Output the (X, Y) coordinate of the center of the cell containing the given text.  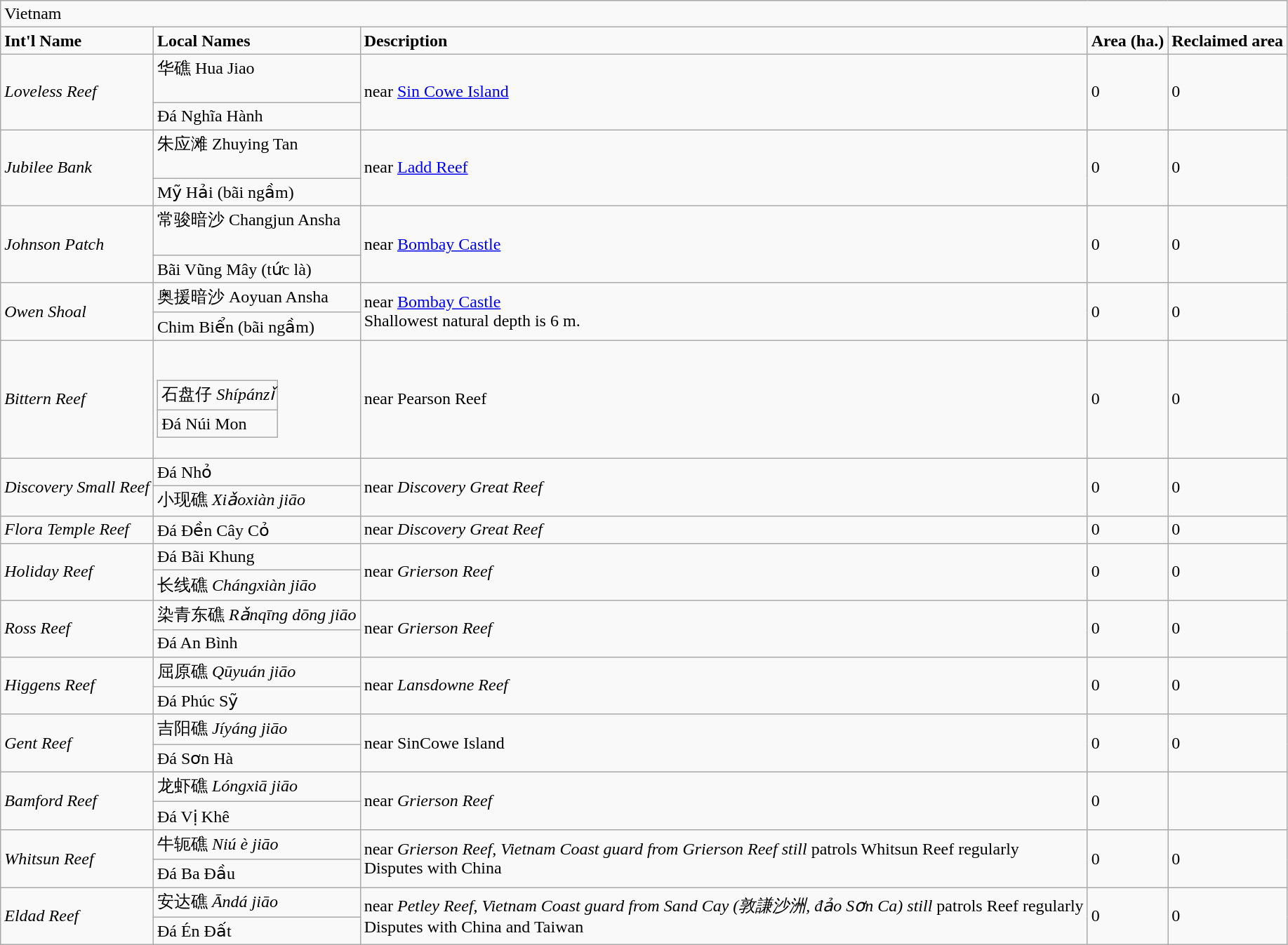
Higgens Reef (77, 685)
奥援暗沙 Aoyuan Ansha (257, 297)
常骏暗沙 Changjun Ansha (257, 231)
Holiday Reef (77, 572)
Chim Biển (bãi ngầm) (257, 326)
Đá Sơn Hà (257, 758)
Đá Nhỏ (257, 472)
Đá Én Đất (257, 931)
Bãi Vũng Mây (tức là) (257, 269)
near Ladd Reef (724, 167)
石盘仔 Shípánzǐ (218, 396)
安达礁 Āndá jiāo (257, 902)
龙虾礁 Lóngxiā jiāo (257, 787)
near Sin Cowe Island (724, 92)
Đá An Bình (257, 643)
华礁 Hua Jiao (257, 79)
Bittern Reef (77, 399)
near Pearson Reef (724, 399)
Ross Reef (77, 629)
Eldad Reef (77, 916)
小现礁 Xiǎoxiàn jiāo (257, 501)
Jubilee Bank (77, 167)
石盘仔 Shípánzǐ Đá Núi Mon (257, 399)
Owen Shoal (77, 311)
Đá Đền Cây Cỏ (257, 530)
吉阳礁 Jíyáng jiāo (257, 730)
Whitsun Reef (77, 858)
Mỹ Hải (bãi ngầm) (257, 192)
朱应滩 Zhuying Tan (257, 154)
Đá Phúc Sỹ (257, 701)
Bamford Reef (77, 800)
near Lansdowne Reef (724, 685)
Loveless Reef (77, 92)
Johnson Patch (77, 244)
Int'l Name (77, 41)
Đá Ba Đầu (257, 873)
Đá Núi Mon (218, 424)
near Grierson Reef, Vietnam Coast guard from Grierson Reef still patrols Whitsun Reef regularlyDisputes with China (724, 858)
染青东礁 Rǎnqīng dōng jiāo (257, 615)
长线礁 Chángxiàn jiāo (257, 585)
near SinCowe Island (724, 743)
Đá Nghĩa Hành (257, 116)
Đá Vị Khê (257, 816)
Description (724, 41)
Flora Temple Reef (77, 530)
Local Names (257, 41)
牛轭礁 Niú è jiāo (257, 845)
near Bombay CastleShallowest natural depth is 6 m. (724, 311)
Area (ha.) (1127, 41)
near Petley Reef, Vietnam Coast guard from Sand Cay (敦謙沙洲, đảo Sơn Ca) still patrols Reef regularlyDisputes with China and Taiwan (724, 916)
Vietnam (644, 14)
Đá Bãi Khung (257, 557)
屈原礁 Qūyuán jiāo (257, 672)
near Bombay Castle (724, 244)
Reclaimed area (1228, 41)
Discovery Small Reef (77, 487)
Gent Reef (77, 743)
